Pinpoint the cell where the given text exists, returning its (X, Y) midpoint coordinate. 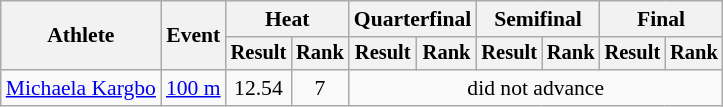
Michaela Kargbo (81, 88)
Athlete (81, 36)
12.54 (259, 88)
Final (662, 19)
100 m (194, 88)
Event (194, 36)
Heat (288, 19)
Quarterfinal (413, 19)
Semifinal (538, 19)
7 (320, 88)
did not advance (536, 88)
